Scan for the cell matching the given text and deliver its [X, Y] coordinate at center. 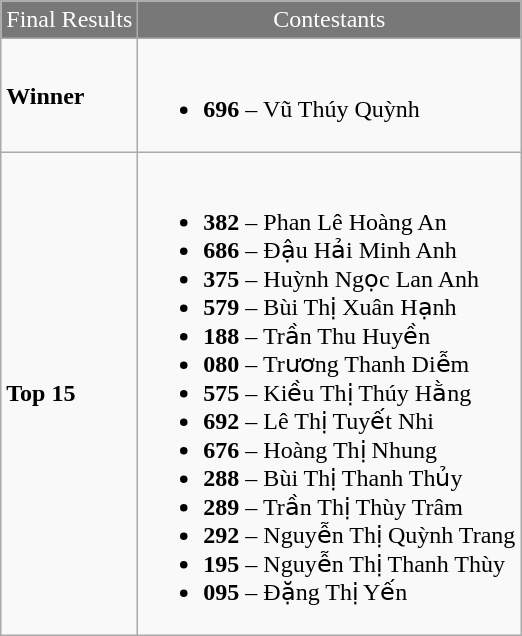
696 – Vũ Thúy Quỳnh [330, 96]
Contestants [330, 20]
Top 15 [70, 394]
Winner [70, 96]
Final Results [70, 20]
